Extract the [X, Y] coordinate from the center of the cell holding the provided text.  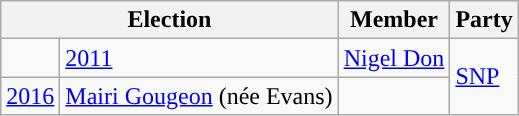
2016 [30, 96]
2011 [199, 58]
Party [484, 20]
SNP [484, 77]
Nigel Don [394, 58]
Member [394, 20]
Mairi Gougeon (née Evans) [199, 96]
Election [170, 20]
